Identify which cell holds the provided text, then report its (x, y) central coordinate. 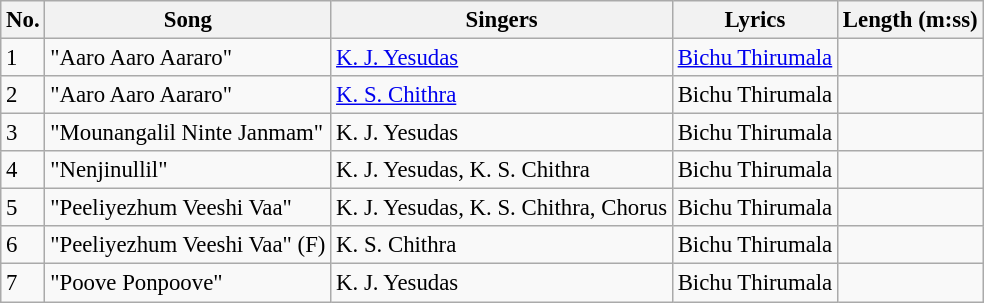
3 (23, 133)
4 (23, 170)
Lyrics (754, 20)
"Nenjinullil" (188, 170)
7 (23, 283)
Length (m:ss) (910, 20)
K. J. Yesudas, K. S. Chithra, Chorus (502, 208)
1 (23, 58)
K. J. Yesudas, K. S. Chithra (502, 170)
5 (23, 208)
6 (23, 245)
No. (23, 20)
"Peeliyezhum Veeshi Vaa" (188, 208)
2 (23, 95)
"Mounangalil Ninte Janmam" (188, 133)
"Peeliyezhum Veeshi Vaa" (F) (188, 245)
Singers (502, 20)
Song (188, 20)
"Poove Ponpoove" (188, 283)
